Find where the given text appears and provide that cell's center as (X, Y) coordinate. 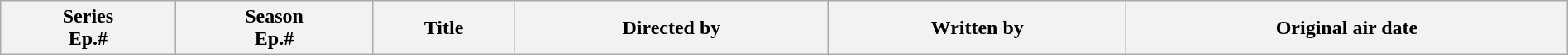
SeriesEp.# (88, 28)
Directed by (672, 28)
Original air date (1347, 28)
Written by (978, 28)
Title (443, 28)
SeasonEp.# (275, 28)
